Detect which cell encompasses the target text, then output its (x, y) center coordinate. 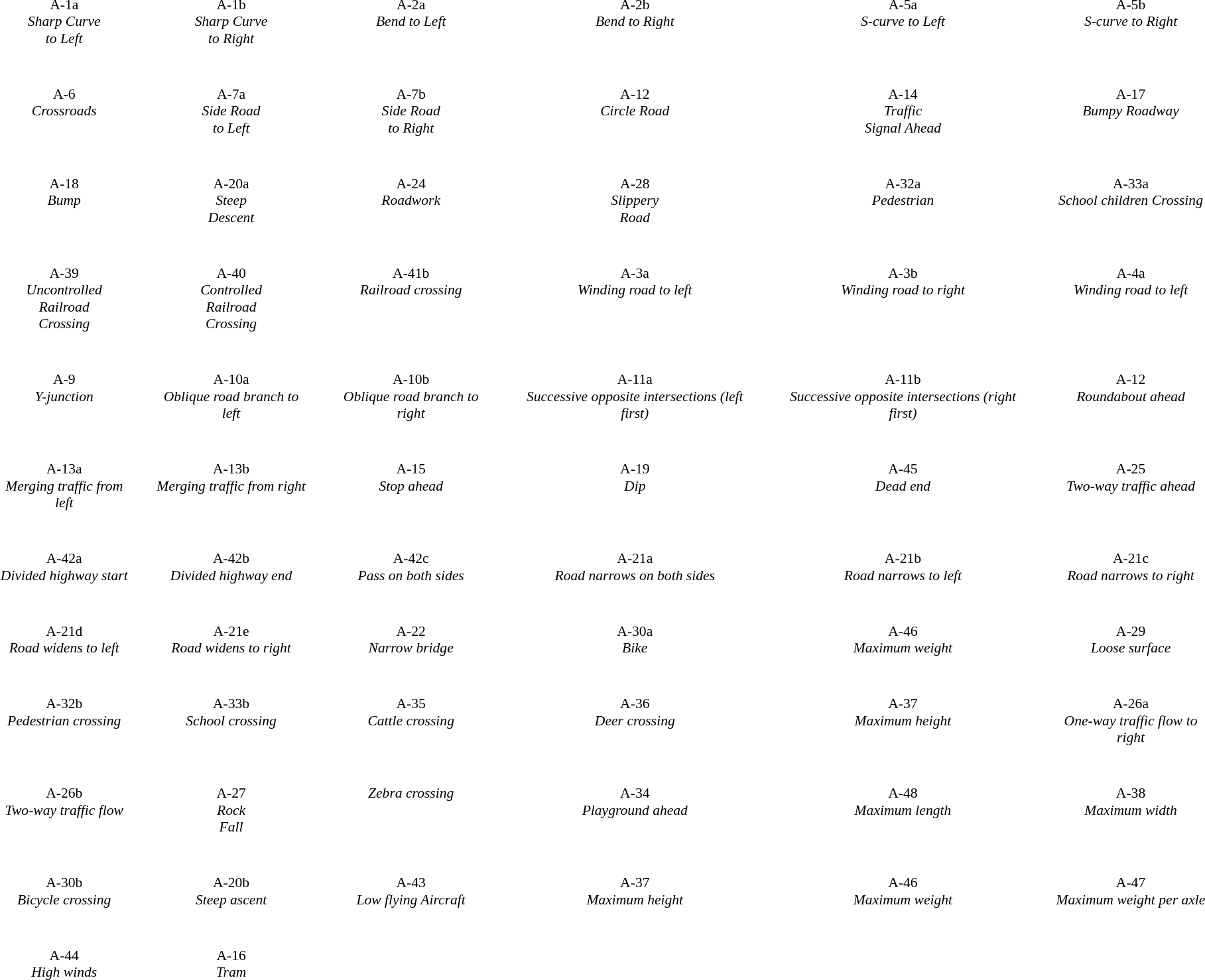
A-19Dip (635, 477)
A-45Dead end (903, 477)
A-11bSuccessive opposite intersections (right first) (903, 387)
A-22Narrow bridge (411, 631)
A-14TrafficSignal Ahead (903, 102)
A-30aBike (635, 631)
A-20bSteep ascent (231, 883)
A-15Stop ahead (411, 477)
A-48Maximum length (903, 801)
A-3aWinding road to left (635, 290)
A-24Roadwork (411, 192)
A-11aSuccessive opposite intersections (left first) (635, 387)
A-36Deer crossing (635, 712)
A-10bOblique road branch to right (411, 387)
Zebra crossing (411, 801)
A-21eRoad widens to right (231, 631)
A-7aSide Roadto Left (231, 102)
A-34Playground ahead (635, 801)
A-12Circle Road (635, 102)
A-43Low flying Aircraft (411, 883)
A-40ControlledRailroadCrossing (231, 290)
A-20aSteepDescent (231, 192)
A-32aPedestrian (903, 192)
A-42cPass on both sides (411, 558)
A-33bSchool crossing (231, 712)
A-28SlipperyRoad (635, 192)
A-7bSide Roadto Right (411, 102)
A-27RockFall (231, 801)
A-21bRoad narrows to left (903, 558)
A-41bRailroad crossing (411, 290)
A-3bWinding road to right (903, 290)
A-42bDivided highway end (231, 558)
A-35Cattle crossing (411, 712)
A-21aRoad narrows on both sides (635, 558)
A-10aOblique road branch to left (231, 387)
A-13bMerging traffic from right (231, 477)
